Provide the [X, Y] coordinate of the cell's center where the given text is located.  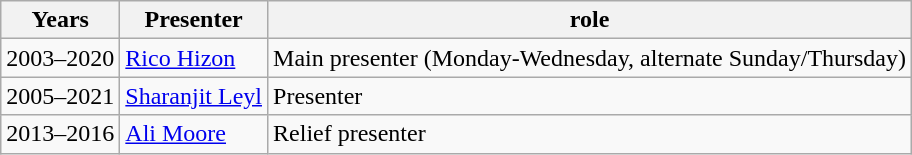
Sharanjit Leyl [194, 96]
2013–2016 [60, 134]
Ali Moore [194, 134]
2003–2020 [60, 58]
role [590, 20]
2005–2021 [60, 96]
Rico Hizon [194, 58]
Main presenter (Monday-Wednesday, alternate Sunday/Thursday) [590, 58]
Relief presenter [590, 134]
Years [60, 20]
